Capture the cell that displays the provided text and extract its [x, y] central coordinate. 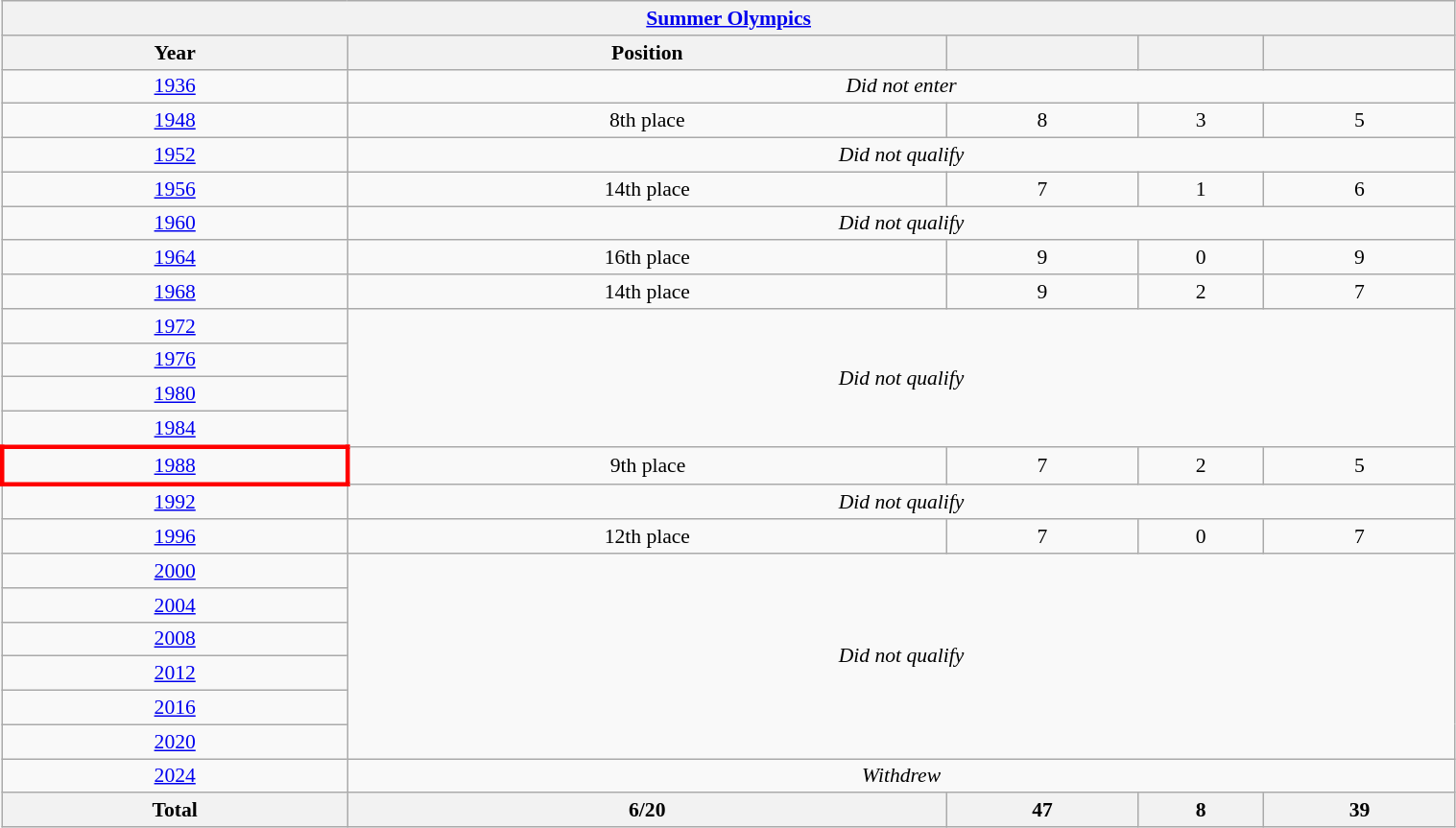
6 [1359, 189]
1 [1202, 189]
Summer Olympics [728, 18]
1968 [175, 292]
Position [647, 53]
1976 [175, 360]
Did not enter [901, 86]
2004 [175, 605]
2024 [175, 776]
39 [1359, 811]
1964 [175, 258]
Withdrew [901, 776]
2016 [175, 708]
Year [175, 53]
1980 [175, 394]
1952 [175, 155]
1996 [175, 537]
2012 [175, 674]
16th place [647, 258]
1936 [175, 86]
2020 [175, 742]
1960 [175, 224]
12th place [647, 537]
1984 [175, 430]
6/20 [647, 811]
1988 [175, 466]
3 [1202, 121]
1992 [175, 501]
1972 [175, 326]
9th place [647, 466]
1948 [175, 121]
2000 [175, 571]
8th place [647, 121]
Total [175, 811]
47 [1042, 811]
1956 [175, 189]
2008 [175, 639]
